For the text-containing cell, return its midpoint in (x, y) coordinate format. 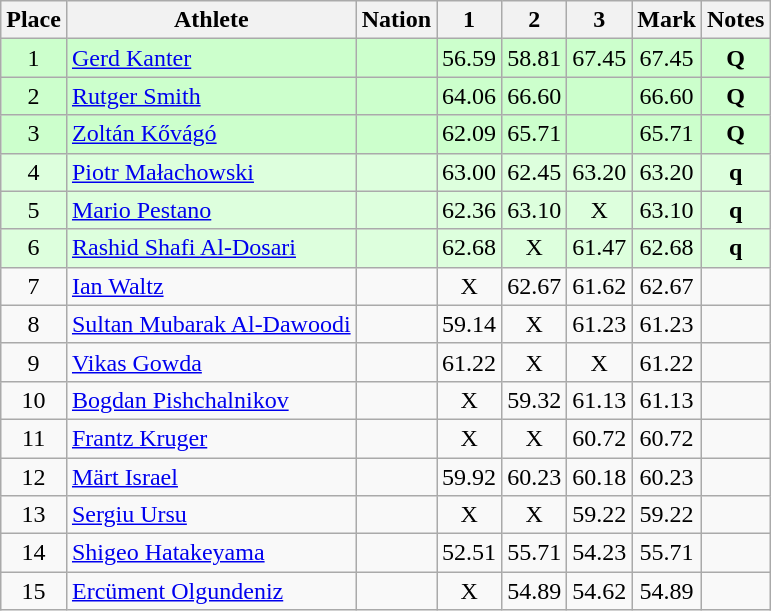
52.51 (470, 553)
59.32 (534, 400)
Sultan Mubarak Al-Dawoodi (211, 324)
Shigeo Hatakeyama (211, 553)
Rashid Shafi Al-Dosari (211, 248)
Märt Israel (211, 477)
62.45 (534, 172)
62.36 (470, 210)
Place (34, 20)
Mark (667, 20)
56.59 (470, 58)
Piotr Małachowski (211, 172)
13 (34, 515)
Sergiu Ursu (211, 515)
4 (34, 172)
5 (34, 210)
Athlete (211, 20)
Ercüment Olgundeniz (211, 591)
59.92 (470, 477)
58.81 (534, 58)
Nation (396, 20)
Rutger Smith (211, 96)
61.62 (600, 286)
54.62 (600, 591)
10 (34, 400)
59.14 (470, 324)
11 (34, 438)
7 (34, 286)
9 (34, 362)
62.09 (470, 134)
60.18 (600, 477)
Notes (735, 20)
Vikas Gowda (211, 362)
Bogdan Pishchalnikov (211, 400)
15 (34, 591)
Frantz Kruger (211, 438)
Zoltán Kővágó (211, 134)
8 (34, 324)
Mario Pestano (211, 210)
Gerd Kanter (211, 58)
12 (34, 477)
64.06 (470, 96)
61.47 (600, 248)
14 (34, 553)
Ian Waltz (211, 286)
6 (34, 248)
54.23 (600, 553)
63.00 (470, 172)
